Detect which cell encompasses the target text, then output its [x, y] center coordinate. 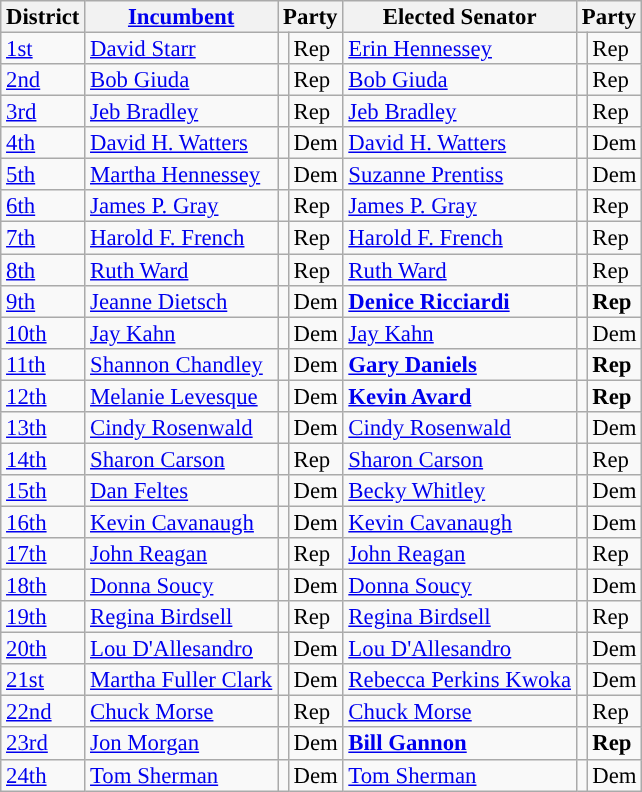
Melanie Levesque [182, 396]
Bill Gannon [460, 744]
2nd [43, 80]
12th [43, 396]
Jeanne Dietsch [182, 301]
10th [43, 333]
13th [43, 428]
20th [43, 649]
11th [43, 364]
17th [43, 554]
Dan Feltes [182, 491]
3rd [43, 112]
6th [43, 206]
16th [43, 522]
Jon Morgan [182, 744]
8th [43, 270]
Denice Ricciardi [460, 301]
15th [43, 491]
Martha Hennessey [182, 175]
Erin Hennessey [460, 49]
21st [43, 680]
Gary Daniels [460, 364]
9th [43, 301]
Kevin Avard [460, 396]
Incumbent [182, 17]
1st [43, 49]
7th [43, 238]
5th [43, 175]
23rd [43, 744]
Elected Senator [460, 17]
District [43, 17]
Martha Fuller Clark [182, 680]
Becky Whitley [460, 491]
David Starr [182, 49]
4th [43, 143]
Rebecca Perkins Kwoka [460, 680]
19th [43, 617]
24th [43, 775]
14th [43, 459]
18th [43, 586]
Shannon Chandley [182, 364]
Suzanne Prentiss [460, 175]
22nd [43, 712]
